Search for the cell housing the specified text and yield its (x, y) center coordinate. 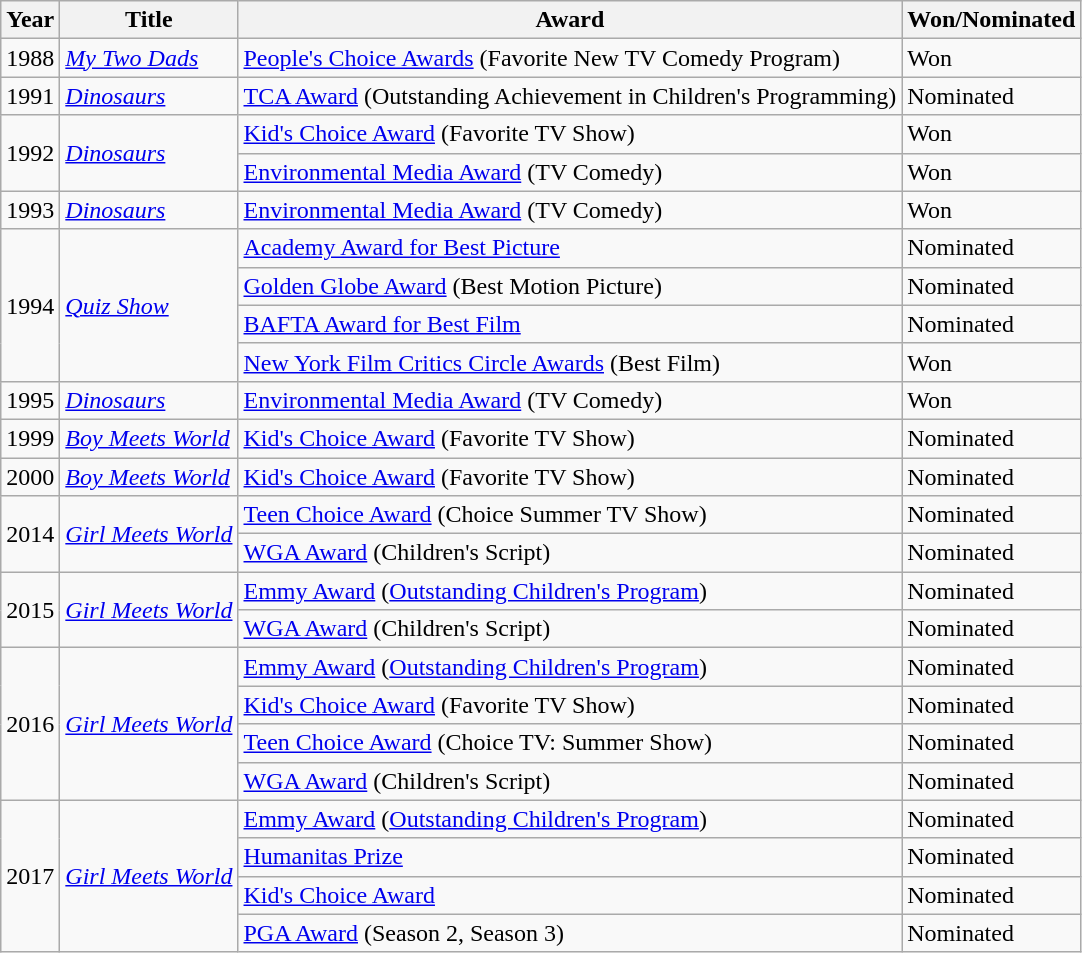
Title (149, 20)
Quiz Show (149, 305)
2014 (30, 534)
Teen Choice Award (Choice Summer TV Show) (570, 515)
Award (570, 20)
Humanitas Prize (570, 857)
People's Choice Awards (Favorite New TV Comedy Program) (570, 58)
Teen Choice Award (Choice TV: Summer Show) (570, 743)
PGA Award (Season 2, Season 3) (570, 933)
Academy Award for Best Picture (570, 248)
2017 (30, 876)
1991 (30, 96)
TCA Award (Outstanding Achievement in Children's Programming) (570, 96)
1993 (30, 210)
1995 (30, 400)
1988 (30, 58)
1992 (30, 153)
New York Film Critics Circle Awards (Best Film) (570, 362)
2000 (30, 477)
My Two Dads (149, 58)
Golden Globe Award (Best Motion Picture) (570, 286)
Kid's Choice Award (570, 895)
2015 (30, 610)
1999 (30, 438)
Year (30, 20)
2016 (30, 724)
Won/Nominated (992, 20)
BAFTA Award for Best Film (570, 324)
1994 (30, 305)
